Scan for the cell matching the given text and deliver its [X, Y] coordinate at center. 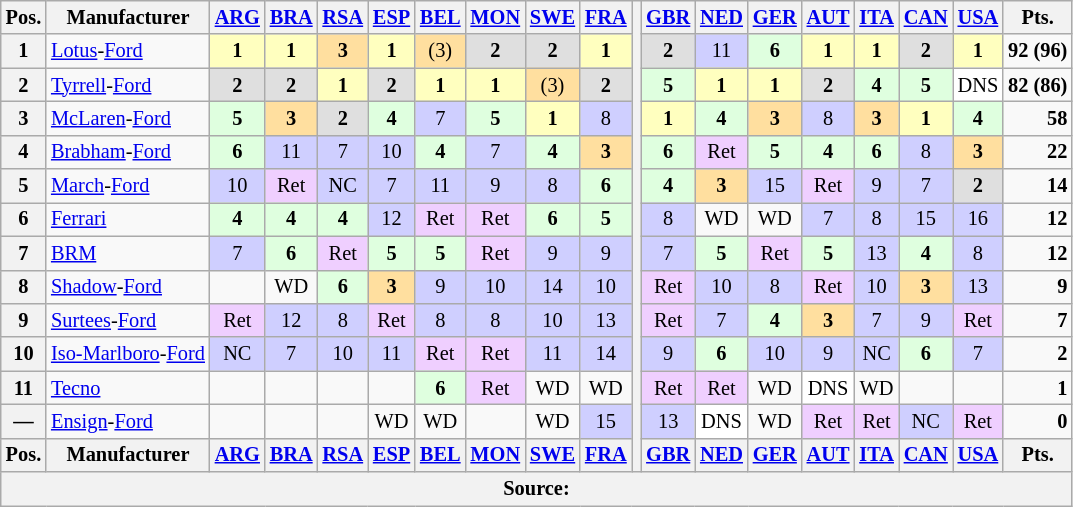
Shadow-Ford [128, 287]
March-Ford [128, 186]
Source: [536, 489]
Lotus-Ford [128, 51]
16 [978, 219]
Brabham-Ford [128, 152]
BRM [128, 253]
Ferrari [128, 219]
Tecno [128, 388]
Tyrrell-Ford [128, 85]
0 [1038, 421]
Iso-Marlboro-Ford [128, 354]
Surtees-Ford [128, 320]
22 [1038, 152]
Ensign-Ford [128, 421]
82 (86) [1038, 85]
58 [1038, 118]
— [24, 421]
McLaren-Ford [128, 118]
92 (96) [1038, 51]
